Extract the [X, Y] coordinate from the center of the cell holding the provided text.  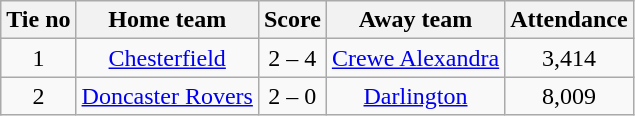
Attendance [569, 20]
Crewe Alexandra [415, 58]
1 [38, 58]
8,009 [569, 96]
3,414 [569, 58]
2 – 0 [292, 96]
Score [292, 20]
2 [38, 96]
Doncaster Rovers [167, 96]
2 – 4 [292, 58]
Darlington [415, 96]
Away team [415, 20]
Home team [167, 20]
Chesterfield [167, 58]
Tie no [38, 20]
